Search for the cell housing the specified text and yield its (x, y) center coordinate. 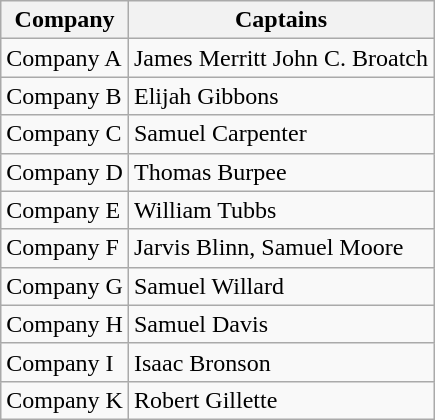
Isaac Bronson (280, 362)
Company F (65, 248)
Captains (280, 20)
Samuel Davis (280, 324)
Samuel Carpenter (280, 134)
Company C (65, 134)
Company H (65, 324)
William Tubbs (280, 210)
Company E (65, 210)
Company A (65, 58)
Company G (65, 286)
Jarvis Blinn, Samuel Moore (280, 248)
Company K (65, 400)
Thomas Burpee (280, 172)
Company B (65, 96)
Company I (65, 362)
Robert Gillette (280, 400)
Elijah Gibbons (280, 96)
Samuel Willard (280, 286)
James Merritt John C. Broatch (280, 58)
Company D (65, 172)
Company (65, 20)
